Search for the cell housing the specified text and yield its (x, y) center coordinate. 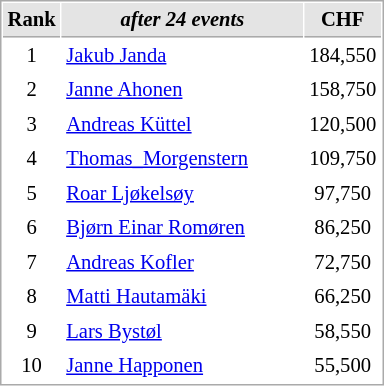
Rank (32, 20)
Bjørn Einar Romøren (183, 228)
CHF (343, 20)
55,500 (343, 366)
4 (32, 158)
97,750 (343, 194)
Thomas_Morgenstern (183, 158)
9 (32, 332)
after 24 events (183, 20)
Janne Ahonen (183, 90)
1 (32, 56)
Jakub Janda (183, 56)
7 (32, 262)
2 (32, 90)
66,250 (343, 296)
Janne Happonen (183, 366)
58,550 (343, 332)
Andreas Kofler (183, 262)
Andreas Küttel (183, 124)
6 (32, 228)
8 (32, 296)
5 (32, 194)
Roar Ljøkelsøy (183, 194)
Matti Hautamäki (183, 296)
109,750 (343, 158)
86,250 (343, 228)
72,750 (343, 262)
120,500 (343, 124)
10 (32, 366)
3 (32, 124)
158,750 (343, 90)
Lars Bystøl (183, 332)
184,550 (343, 56)
